Return (X, Y) of the center of cell containing provided text 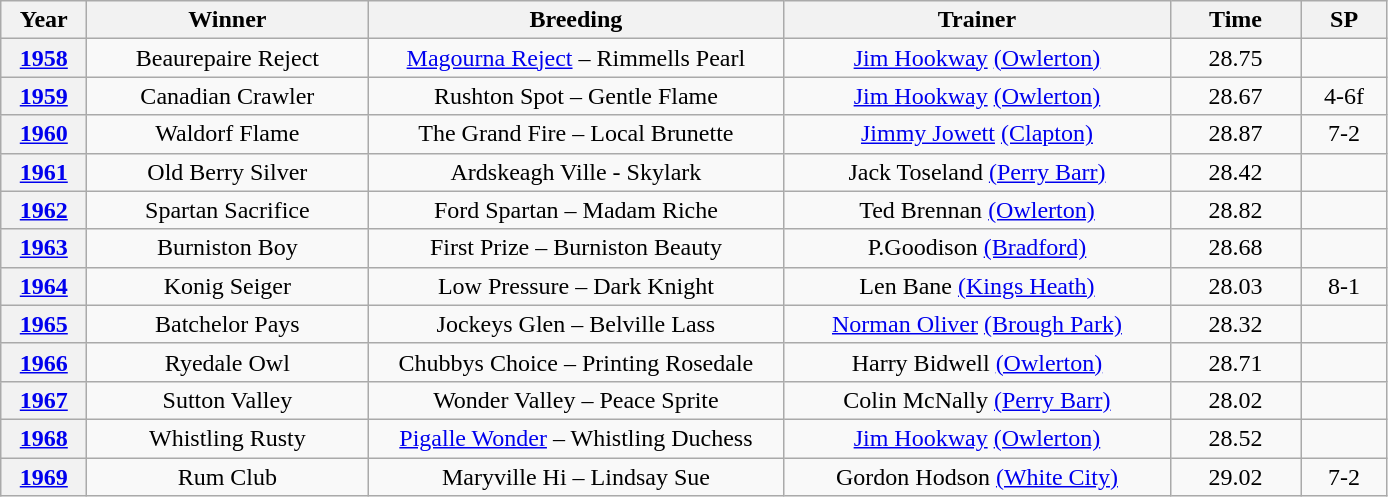
Breeding (576, 20)
28.68 (1236, 248)
1963 (44, 248)
1965 (44, 324)
Ardskeagh Ville - Skylark (576, 172)
Waldorf Flame (228, 134)
1960 (44, 134)
28.67 (1236, 96)
Whistling Rusty (228, 438)
Chubbys Choice – Printing Rosedale (576, 362)
Ford Spartan – Madam Riche (576, 210)
First Prize – Burniston Beauty (576, 248)
Batchelor Pays (228, 324)
28.75 (1236, 58)
Jimmy Jowett (Clapton) (977, 134)
28.87 (1236, 134)
Spartan Sacrifice (228, 210)
1961 (44, 172)
Ryedale Owl (228, 362)
Burniston Boy (228, 248)
Sutton Valley (228, 400)
1959 (44, 96)
Beaurepaire Reject (228, 58)
SP (1344, 20)
Rum Club (228, 477)
Norman Oliver (Brough Park) (977, 324)
Gordon Hodson (White City) (977, 477)
Canadian Crawler (228, 96)
4-6f (1344, 96)
P.Goodison (Bradford) (977, 248)
28.32 (1236, 324)
Len Bane (Kings Heath) (977, 286)
Winner (228, 20)
1964 (44, 286)
Rushton Spot – Gentle Flame (576, 96)
Time (1236, 20)
Old Berry Silver (228, 172)
Jockeys Glen – Belville Lass (576, 324)
28.42 (1236, 172)
Ted Brennan (Owlerton) (977, 210)
28.82 (1236, 210)
1966 (44, 362)
Jack Toseland (Perry Barr) (977, 172)
1958 (44, 58)
29.02 (1236, 477)
Low Pressure – Dark Knight (576, 286)
8-1 (1344, 286)
The Grand Fire – Local Brunette (576, 134)
Colin McNally (Perry Barr) (977, 400)
28.03 (1236, 286)
1968 (44, 438)
1967 (44, 400)
Pigalle Wonder – Whistling Duchess (576, 438)
1962 (44, 210)
Year (44, 20)
Maryville Hi – Lindsay Sue (576, 477)
Harry Bidwell (Owlerton) (977, 362)
Wonder Valley – Peace Sprite (576, 400)
28.52 (1236, 438)
28.71 (1236, 362)
1969 (44, 477)
Konig Seiger (228, 286)
Trainer (977, 20)
28.02 (1236, 400)
Magourna Reject – Rimmells Pearl (576, 58)
